Output the [x, y] coordinate of the center of the cell containing the given text.  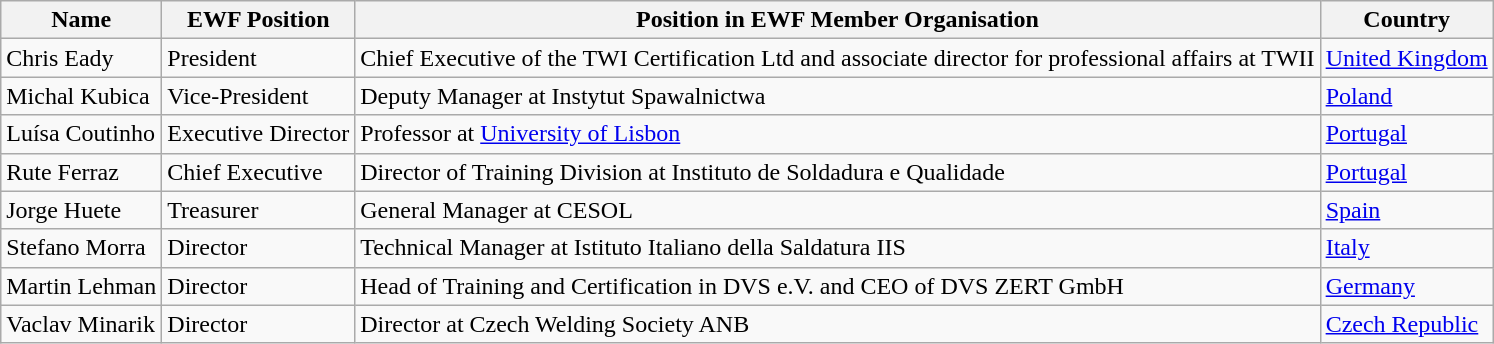
Treasurer [258, 210]
General Manager at CESOL [838, 210]
Rute Ferraz [82, 172]
Director of Training Division at Instituto de Soldadura e Qualidade [838, 172]
Germany [1406, 286]
Name [82, 20]
Professor at University of Lisbon [838, 134]
Executive Director [258, 134]
Technical Manager at Istituto Italiano della Saldatura IIS [838, 248]
Jorge Huete [82, 210]
Vaclav Minarik [82, 324]
United Kingdom [1406, 58]
Position in EWF Member Organisation [838, 20]
President [258, 58]
Chris Eady [82, 58]
Michal Kubica [82, 96]
Martin Lehman [82, 286]
Stefano Morra [82, 248]
Czech Republic [1406, 324]
Spain [1406, 210]
Director at Czech Welding Society ANB [838, 324]
Chief Executive of the TWI Certification Ltd and associate director for professional affairs at TWII [838, 58]
Italy [1406, 248]
Deputy Manager at Instytut Spawalnictwa [838, 96]
EWF Position [258, 20]
Vice-President [258, 96]
Luísa Coutinho [82, 134]
Chief Executive [258, 172]
Poland [1406, 96]
Head of Training and Certification in DVS e.V. and CEO of DVS ZERT GmbH [838, 286]
Country [1406, 20]
